Provide the (x, y) coordinate of the cell's center where the given text is located.  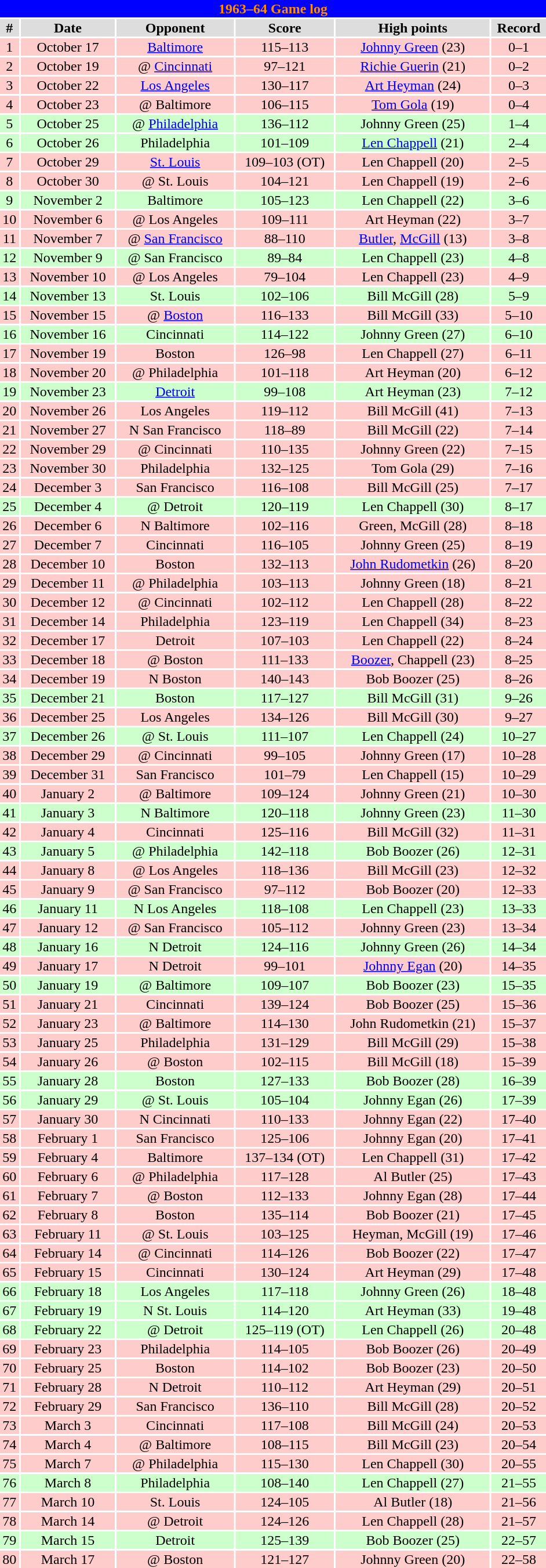
4–8 (519, 258)
16 (9, 334)
17–39 (519, 1100)
Bill McGill (41) (413, 411)
35 (9, 698)
32 (9, 640)
November 10 (68, 277)
4 (9, 104)
10–29 (519, 774)
67 (9, 1310)
October 22 (68, 85)
73 (9, 1425)
15–37 (519, 1023)
January 3 (68, 813)
November 27 (68, 430)
0–1 (519, 47)
17–48 (519, 1272)
Tom Gola (29) (413, 468)
Len Chappell (24) (413, 736)
10 (9, 219)
February 8 (68, 1215)
114–130 (285, 1023)
18 (9, 372)
125–139 (285, 1540)
109–124 (285, 794)
17–42 (519, 1157)
112–133 (285, 1196)
97–121 (285, 66)
January 29 (68, 1100)
Johnny Green (21) (413, 794)
7 (9, 162)
53 (9, 1042)
52 (9, 1023)
January 8 (68, 870)
63 (9, 1234)
102–106 (285, 296)
38 (9, 755)
December 18 (68, 660)
6–11 (519, 353)
107–103 (285, 640)
105–104 (285, 1100)
December 17 (68, 640)
48 (9, 947)
Butler, McGill (13) (413, 238)
February 23 (68, 1349)
Boozer, Chappell (23) (413, 660)
9–26 (519, 698)
131–129 (285, 1042)
117–128 (285, 1176)
99–108 (285, 392)
Bill McGill (33) (413, 315)
January 4 (68, 832)
January 16 (68, 947)
46 (9, 908)
29 (9, 583)
October 17 (68, 47)
14–34 (519, 947)
3–6 (519, 200)
23 (9, 468)
79–104 (285, 277)
132–125 (285, 468)
December 4 (68, 506)
Johnny Egan (26) (413, 1100)
109–107 (285, 985)
1–4 (519, 124)
6 (9, 143)
3–8 (519, 238)
December 7 (68, 545)
7–13 (519, 411)
110–135 (285, 449)
9 (9, 200)
17–47 (519, 1253)
111–133 (285, 660)
Art Heyman (20) (413, 372)
January 26 (68, 1062)
99–105 (285, 755)
64 (9, 1253)
130–124 (285, 1272)
Johnny Green (18) (413, 583)
Art Heyman (33) (413, 1310)
130–117 (285, 85)
2–5 (519, 162)
42 (9, 832)
114–105 (285, 1349)
October 29 (68, 162)
19 (9, 392)
103–113 (285, 583)
109–103 (OT) (285, 162)
109–111 (285, 219)
126–98 (285, 353)
20–49 (519, 1349)
November 20 (68, 372)
117–127 (285, 698)
76 (9, 1483)
125–119 (OT) (285, 1330)
12–33 (519, 889)
4–9 (519, 277)
20–54 (519, 1444)
30 (9, 602)
Johnny Green (17) (413, 755)
January 25 (68, 1042)
January 12 (68, 928)
17–41 (519, 1138)
January 19 (68, 985)
58 (9, 1138)
March 4 (68, 1444)
15–38 (519, 1042)
Bob Boozer (22) (413, 1253)
40 (9, 794)
5–10 (519, 315)
N San Francisco (175, 430)
9–27 (519, 717)
124–116 (285, 947)
Art Heyman (24) (413, 85)
Johnny Egan (28) (413, 1196)
February 25 (68, 1368)
136–112 (285, 124)
7–12 (519, 392)
10–27 (519, 736)
High points (413, 28)
Len Chappell (15) (413, 774)
116–133 (285, 315)
March 15 (68, 1540)
February 18 (68, 1291)
Record (519, 28)
68 (9, 1330)
Bob Boozer (21) (413, 1215)
43 (9, 851)
October 25 (68, 124)
December 14 (68, 621)
Art Heyman (23) (413, 392)
123–119 (285, 621)
121–127 (285, 1559)
88–110 (285, 238)
John Rudometkin (26) (413, 564)
Bill McGill (22) (413, 430)
Al Butler (25) (413, 1176)
Len Chappell (31) (413, 1157)
5–9 (519, 296)
8–17 (519, 506)
8–22 (519, 602)
117–108 (285, 1425)
51 (9, 1004)
103–125 (285, 1234)
47 (9, 928)
115–130 (285, 1464)
114–102 (285, 1368)
124–105 (285, 1502)
January 2 (68, 794)
13 (9, 277)
110–112 (285, 1387)
101–79 (285, 774)
8 (9, 181)
106–115 (285, 104)
November 6 (68, 219)
136–110 (285, 1406)
20–52 (519, 1406)
N Boston (175, 679)
1963–64 Game log (273, 9)
8–24 (519, 640)
January 23 (68, 1023)
December 11 (68, 583)
10–28 (519, 755)
2 (9, 66)
7–15 (519, 449)
118–136 (285, 870)
79 (9, 1540)
Len Chappell (26) (413, 1330)
78 (9, 1521)
8–18 (519, 526)
October 26 (68, 143)
11 (9, 238)
8–20 (519, 564)
22–58 (519, 1559)
January 21 (68, 1004)
20–53 (519, 1425)
Bill McGill (30) (413, 717)
97–112 (285, 889)
13–34 (519, 928)
137–134 (OT) (285, 1157)
17–40 (519, 1119)
117–118 (285, 1291)
114–120 (285, 1310)
28 (9, 564)
72 (9, 1406)
October 23 (68, 104)
7–14 (519, 430)
3 (9, 85)
69 (9, 1349)
November 7 (68, 238)
57 (9, 1119)
January 17 (68, 966)
March 7 (68, 1464)
Bill McGill (32) (413, 832)
March 17 (68, 1559)
116–105 (285, 545)
59 (9, 1157)
January 30 (68, 1119)
Heyman, McGill (19) (413, 1234)
49 (9, 966)
24 (9, 487)
39 (9, 774)
Tom Gola (19) (413, 104)
Bill McGill (24) (413, 1425)
N Los Angeles (175, 908)
November 23 (68, 392)
February 4 (68, 1157)
134–126 (285, 717)
114–122 (285, 334)
December 12 (68, 602)
21–55 (519, 1483)
120–118 (285, 813)
15–39 (519, 1062)
22 (9, 449)
11–30 (519, 813)
November 2 (68, 200)
70 (9, 1368)
21–57 (519, 1521)
Johnny Green (22) (413, 449)
8–19 (519, 545)
2–6 (519, 181)
December 31 (68, 774)
Bill McGill (31) (413, 698)
October 30 (68, 181)
108–140 (285, 1483)
November 29 (68, 449)
6–10 (519, 334)
139–124 (285, 1004)
119–112 (285, 411)
125–106 (285, 1138)
54 (9, 1062)
45 (9, 889)
Richie Guerin (21) (413, 66)
102–115 (285, 1062)
December 10 (68, 564)
12–32 (519, 870)
Bob Boozer (28) (413, 1081)
20–55 (519, 1464)
115–113 (285, 47)
# (9, 28)
December 21 (68, 698)
November 9 (68, 258)
7–16 (519, 468)
20–51 (519, 1387)
December 25 (68, 717)
127–133 (285, 1081)
10–30 (519, 794)
20 (9, 411)
60 (9, 1176)
89–84 (285, 258)
February 11 (68, 1234)
3–7 (519, 219)
124–126 (285, 1521)
Len Chappell (20) (413, 162)
December 3 (68, 487)
January 5 (68, 851)
108–115 (285, 1444)
25 (9, 506)
80 (9, 1559)
January 9 (68, 889)
120–119 (285, 506)
February 6 (68, 1176)
11–31 (519, 832)
2–4 (519, 143)
101–118 (285, 372)
74 (9, 1444)
105–123 (285, 200)
7–17 (519, 487)
November 16 (68, 334)
102–116 (285, 526)
December 6 (68, 526)
October 19 (68, 66)
17–43 (519, 1176)
1 (9, 47)
22–57 (519, 1540)
N St. Louis (175, 1310)
15 (9, 315)
44 (9, 870)
34 (9, 679)
12 (9, 258)
116–108 (285, 487)
75 (9, 1464)
Bill McGill (25) (413, 487)
140–143 (285, 679)
50 (9, 985)
Green, McGill (28) (413, 526)
5 (9, 124)
8–25 (519, 660)
0–3 (519, 85)
111–107 (285, 736)
37 (9, 736)
14–35 (519, 966)
Al Butler (18) (413, 1502)
65 (9, 1272)
March 8 (68, 1483)
January 11 (68, 908)
15–35 (519, 985)
Johnny Green (27) (413, 334)
17–45 (519, 1215)
17–44 (519, 1196)
13–33 (519, 908)
20–50 (519, 1368)
0–2 (519, 66)
November 13 (68, 296)
November 19 (68, 353)
N Cincinnati (175, 1119)
Opponent (175, 28)
8–21 (519, 583)
Art Heyman (22) (413, 219)
31 (9, 621)
November 26 (68, 411)
99–101 (285, 966)
November 15 (68, 315)
142–118 (285, 851)
71 (9, 1387)
Len Chappell (19) (413, 181)
November 30 (68, 468)
January 28 (68, 1081)
12–31 (519, 851)
56 (9, 1100)
February 1 (68, 1138)
Bob Boozer (20) (413, 889)
December 26 (68, 736)
16–39 (519, 1081)
February 28 (68, 1387)
27 (9, 545)
26 (9, 526)
62 (9, 1215)
8–26 (519, 679)
66 (9, 1291)
Len Chappell (34) (413, 621)
114–126 (285, 1253)
Bill McGill (18) (413, 1062)
135–114 (285, 1215)
17 (9, 353)
19–48 (519, 1310)
0–4 (519, 104)
33 (9, 660)
Len Chappell (21) (413, 143)
February 22 (68, 1330)
February 14 (68, 1253)
February 19 (68, 1310)
105–112 (285, 928)
55 (9, 1081)
John Rudometkin (21) (413, 1023)
21–56 (519, 1502)
February 7 (68, 1196)
Johnny Egan (22) (413, 1119)
February 15 (68, 1272)
8–23 (519, 621)
15–36 (519, 1004)
Date (68, 28)
21 (9, 430)
104–121 (285, 181)
18–48 (519, 1291)
102–112 (285, 602)
Score (285, 28)
December 19 (68, 679)
Johnny Green (20) (413, 1559)
20–48 (519, 1330)
110–133 (285, 1119)
March 10 (68, 1502)
118–108 (285, 908)
132–113 (285, 564)
61 (9, 1196)
118–89 (285, 430)
17–46 (519, 1234)
77 (9, 1502)
6–12 (519, 372)
14 (9, 296)
March 14 (68, 1521)
March 3 (68, 1425)
Bill McGill (29) (413, 1042)
36 (9, 717)
41 (9, 813)
125–116 (285, 832)
December 29 (68, 755)
101–109 (285, 143)
February 29 (68, 1406)
